Scan for the cell matching the given text and deliver its (X, Y) coordinate at center. 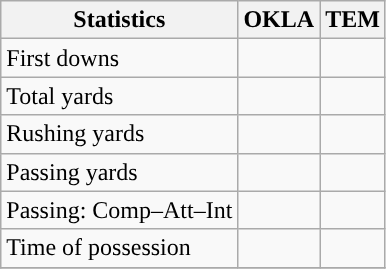
Passing yards (120, 172)
TEM (353, 20)
Passing: Comp–Att–Int (120, 210)
First downs (120, 58)
Statistics (120, 20)
Rushing yards (120, 134)
OKLA (279, 20)
Total yards (120, 96)
Time of possession (120, 248)
